Provide the (x, y) coordinate of the cell's center where the given text is located.  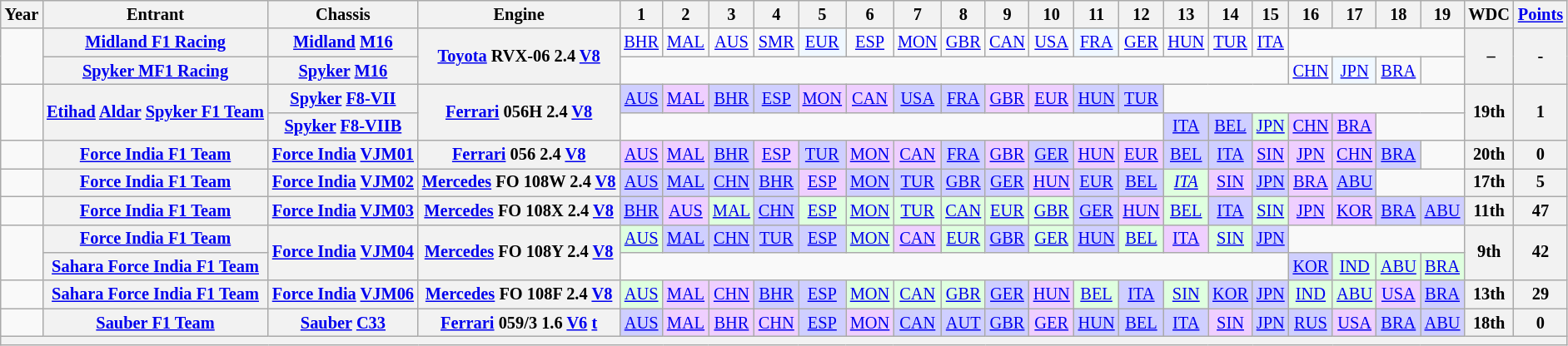
Ferrari 056H 2.4 V8 (519, 111)
11th (1489, 210)
Force India VJM01 (343, 155)
Mercedes FO 108W 2.4 V8 (519, 182)
29 (1541, 294)
Etihad Aldar Spyker F1 Team (155, 111)
Spyker M16 (343, 71)
13th (1489, 294)
42 (1541, 253)
- (1541, 57)
4 (776, 14)
19th (1489, 111)
Mercedes FO 108X 2.4 V8 (519, 210)
AUT (963, 323)
7 (918, 14)
2 (686, 14)
SMR (776, 42)
12 (1142, 14)
Points (1541, 14)
– (1489, 57)
Spyker F8-VII (343, 98)
19 (1442, 14)
6 (869, 14)
Midland F1 Racing (155, 42)
18th (1489, 323)
Ferrari 059/3 1.6 V6 t (519, 323)
Force India VJM06 (343, 294)
Spyker F8-VIIB (343, 126)
Entrant (155, 14)
16 (1311, 14)
RUS (1311, 323)
Toyota RVX-06 2.4 V8 (519, 57)
Midland M16 (343, 42)
20th (1489, 155)
47 (1541, 210)
Spyker MF1 Racing (155, 71)
WDC (1489, 14)
Ferrari 056 2.4 V8 (519, 155)
Chassis (343, 14)
8 (963, 14)
Sauber F1 Team (155, 323)
13 (1186, 14)
Sauber C33 (343, 323)
9th (1489, 253)
Force India VJM03 (343, 210)
Force India VJM02 (343, 182)
15 (1271, 14)
Force India VJM04 (343, 253)
17 (1354, 14)
11 (1097, 14)
Year (22, 14)
Mercedes FO 108F 2.4 V8 (519, 294)
Mercedes FO 108Y 2.4 V8 (519, 253)
10 (1052, 14)
18 (1399, 14)
9 (1008, 14)
17th (1489, 182)
3 (731, 14)
Engine (519, 14)
14 (1231, 14)
